For the text-containing cell, return its midpoint in (x, y) coordinate format. 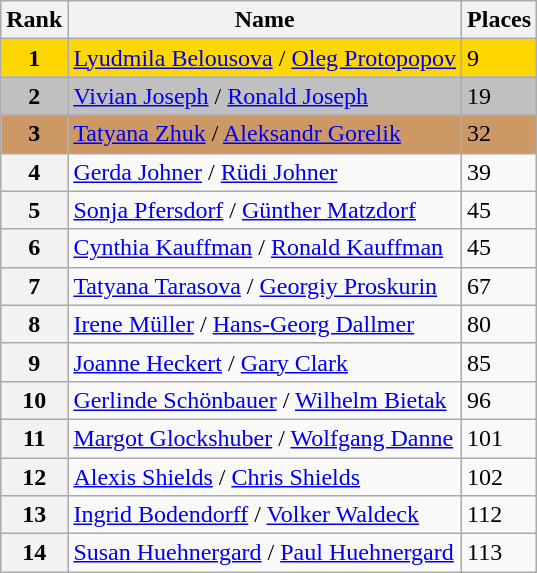
1 (34, 58)
101 (500, 438)
96 (500, 400)
8 (34, 324)
14 (34, 553)
5 (34, 210)
Sonja Pfersdorf / Günther Matzdorf (265, 210)
85 (500, 362)
102 (500, 477)
6 (34, 248)
13 (34, 515)
32 (500, 134)
Vivian Joseph / Ronald Joseph (265, 96)
11 (34, 438)
Irene Müller / Hans-Georg Dallmer (265, 324)
Susan Huehnergard / Paul Huehnergard (265, 553)
112 (500, 515)
Name (265, 20)
Cynthia Kauffman / Ronald Kauffman (265, 248)
Gerlinde Schönbauer / Wilhelm Bietak (265, 400)
Tatyana Tarasova / Georgiy Proskurin (265, 286)
Rank (34, 20)
Joanne Heckert / Gary Clark (265, 362)
3 (34, 134)
Margot Glockshuber / Wolfgang Danne (265, 438)
Ingrid Bodendorff / Volker Waldeck (265, 515)
Places (500, 20)
12 (34, 477)
Alexis Shields / Chris Shields (265, 477)
Lyudmila Belousova / Oleg Protopopov (265, 58)
39 (500, 172)
10 (34, 400)
19 (500, 96)
67 (500, 286)
4 (34, 172)
80 (500, 324)
2 (34, 96)
Tatyana Zhuk / Aleksandr Gorelik (265, 134)
7 (34, 286)
Gerda Johner / Rüdi Johner (265, 172)
113 (500, 553)
